Detect which cell encompasses the target text, then output its [X, Y] center coordinate. 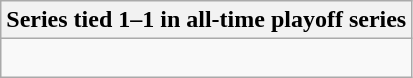
Series tied 1–1 in all-time playoff series [206, 20]
